Extract the (x, y) coordinate from the center of the cell holding the provided text.  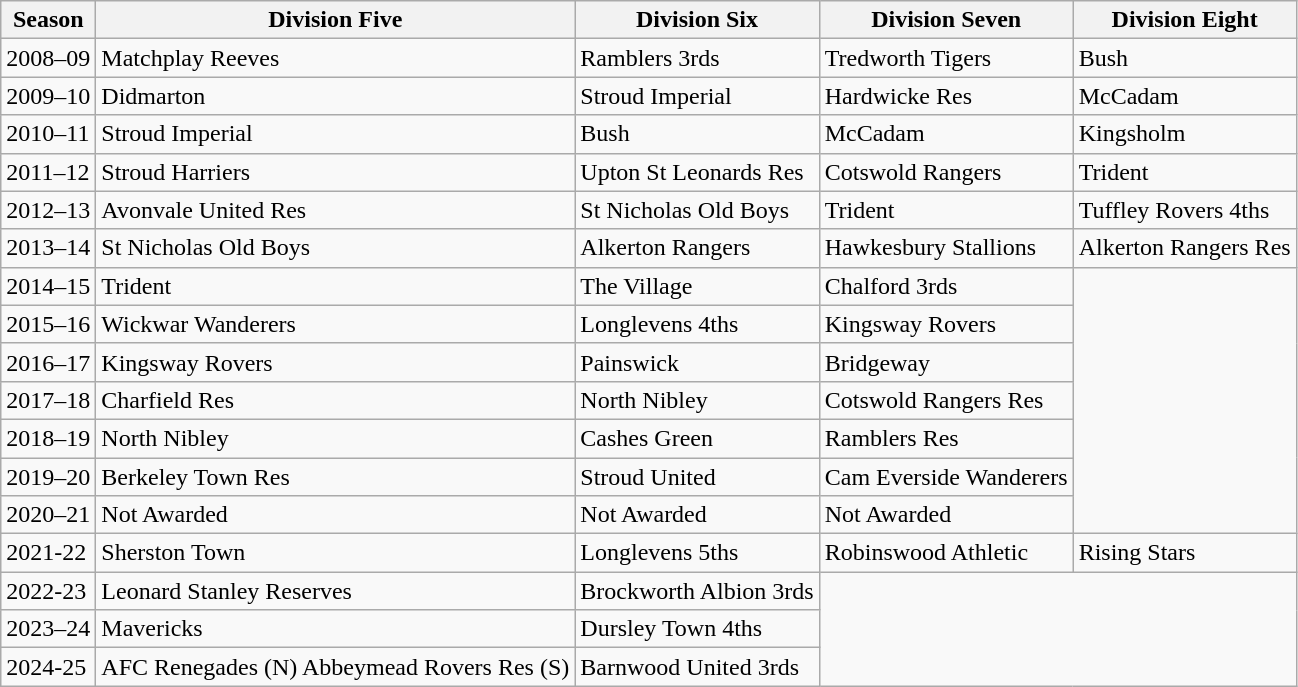
Berkeley Town Res (336, 477)
Didmarton (336, 96)
Alkerton Rangers Res (1184, 248)
Division Six (697, 20)
2016–17 (48, 362)
2011–12 (48, 172)
Hardwicke Res (946, 96)
Robinswood Athletic (946, 553)
Division Eight (1184, 20)
Leonard Stanley Reserves (336, 591)
2010–11 (48, 134)
Tuffley Rovers 4ths (1184, 210)
Stroud United (697, 477)
Longlevens 4ths (697, 324)
Wickwar Wanderers (336, 324)
Rising Stars (1184, 553)
Chalford 3rds (946, 286)
Bridgeway (946, 362)
2015–16 (48, 324)
2014–15 (48, 286)
2024-25 (48, 667)
2008–09 (48, 58)
Barnwood United 3rds (697, 667)
2019–20 (48, 477)
2018–19 (48, 438)
Brockworth Albion 3rds (697, 591)
2013–14 (48, 248)
Painswick (697, 362)
2021-22 (48, 553)
2023–24 (48, 629)
Division Seven (946, 20)
Stroud Harriers (336, 172)
Cam Everside Wanderers (946, 477)
2009–10 (48, 96)
2022-23 (48, 591)
2012–13 (48, 210)
Kingsholm (1184, 134)
Matchplay Reeves (336, 58)
Ramblers Res (946, 438)
Season (48, 20)
Upton St Leonards Res (697, 172)
Ramblers 3rds (697, 58)
Dursley Town 4ths (697, 629)
Cotswold Rangers Res (946, 400)
Avonvale United Res (336, 210)
Sherston Town (336, 553)
Cashes Green (697, 438)
Alkerton Rangers (697, 248)
The Village (697, 286)
Charfield Res (336, 400)
AFC Renegades (N) Abbeymead Rovers Res (S) (336, 667)
Tredworth Tigers (946, 58)
Mavericks (336, 629)
Division Five (336, 20)
2020–21 (48, 515)
Longlevens 5ths (697, 553)
Cotswold Rangers (946, 172)
2017–18 (48, 400)
Hawkesbury Stallions (946, 248)
